Provide the (X, Y) coordinate of the cell's center where the given text is located.  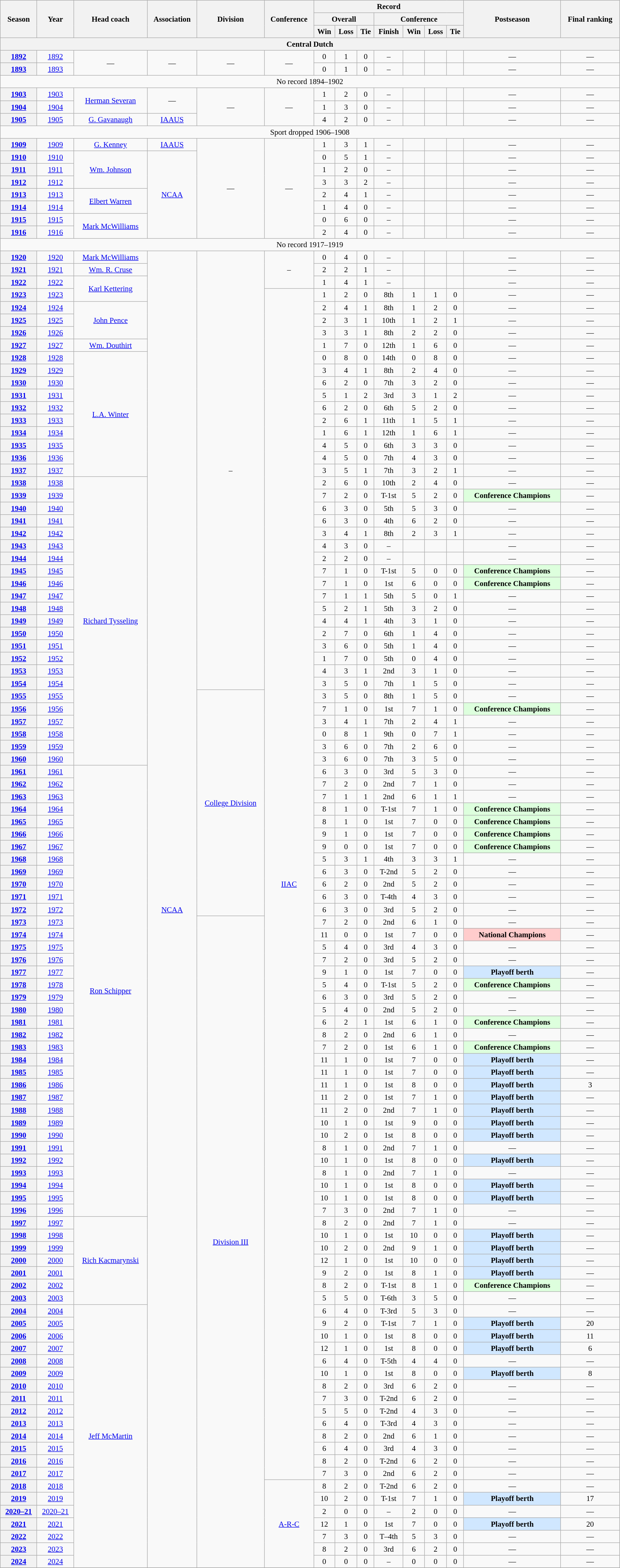
Wm. Douthirt (110, 345)
Year (55, 19)
No record 1894–1902 (310, 82)
No record 1917–1919 (310, 245)
11th (389, 421)
Head coach (110, 19)
College Division (230, 803)
Karl Kettering (110, 289)
Season (19, 19)
Jeff McMartin (110, 1436)
17 (590, 1499)
Record (389, 7)
T–4th (389, 1536)
Sport dropped 1906–1908 (310, 132)
John Pence (110, 320)
National Champions (512, 935)
T-4th (389, 897)
L.A. Winter (110, 414)
9th (389, 734)
Division III (230, 1241)
Finish (389, 32)
Final ranking (590, 19)
14th (389, 358)
G. Kenney (110, 144)
Central Dutch (310, 44)
Postseason (512, 19)
A-R-C (289, 1524)
Association (172, 19)
Wm. Johnson (110, 169)
Richard Tysseling (110, 621)
Wm. R. Cruse (110, 270)
Rich Kacmarynski (110, 1261)
G. Gavanaugh (110, 119)
Division (230, 19)
Herman Severan (110, 101)
Elbert Warren (110, 201)
T-5th (389, 1361)
Ron Schipper (110, 991)
IIAC (289, 885)
T-6th (389, 1298)
Overall (344, 19)
